Pinpoint the cell where the given text exists, returning its (X, Y) midpoint coordinate. 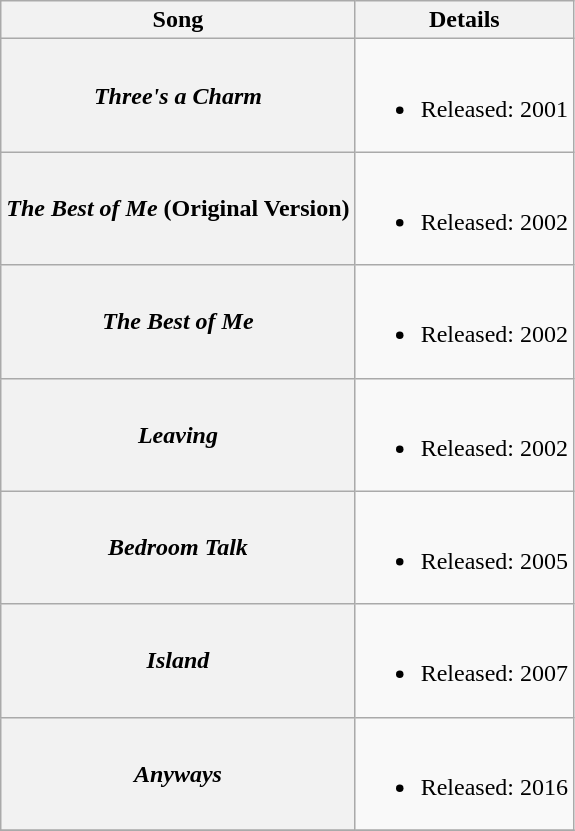
Leaving (178, 434)
Song (178, 20)
Bedroom Talk (178, 548)
Released: 2016 (464, 774)
Released: 2001 (464, 96)
The Best of Me (Original Version) (178, 208)
Island (178, 660)
Three's a Charm (178, 96)
Released: 2007 (464, 660)
Released: 2005 (464, 548)
Anyways (178, 774)
The Best of Me (178, 322)
Details (464, 20)
